Identify which cell holds the provided text, then report its [x, y] central coordinate. 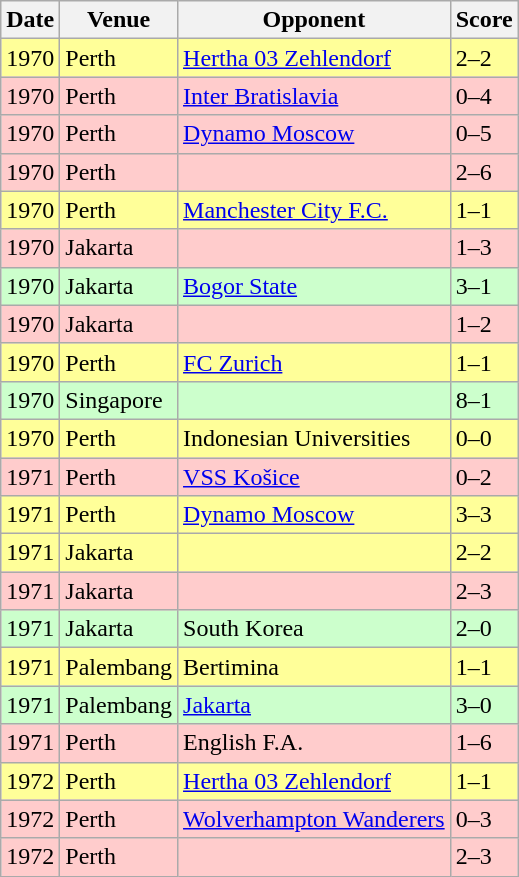
English F.A. [314, 743]
0–4 [484, 96]
Wolverhampton Wanderers [314, 819]
0–0 [484, 438]
8–1 [484, 400]
1–6 [484, 743]
Date [30, 20]
FC Zurich [314, 362]
2–6 [484, 172]
0–2 [484, 477]
0–3 [484, 819]
0–5 [484, 134]
Score [484, 20]
Indonesian Universities [314, 438]
Opponent [314, 20]
Venue [119, 20]
Bertimina [314, 667]
South Korea [314, 629]
3–3 [484, 515]
Manchester City F.C. [314, 210]
3–1 [484, 286]
1–2 [484, 324]
Singapore [119, 400]
2–0 [484, 629]
3–0 [484, 705]
1–3 [484, 248]
Bogor State [314, 286]
Inter Bratislavia [314, 96]
VSS Košice [314, 477]
